Pinpoint the cell where the given text exists, returning its [X, Y] midpoint coordinate. 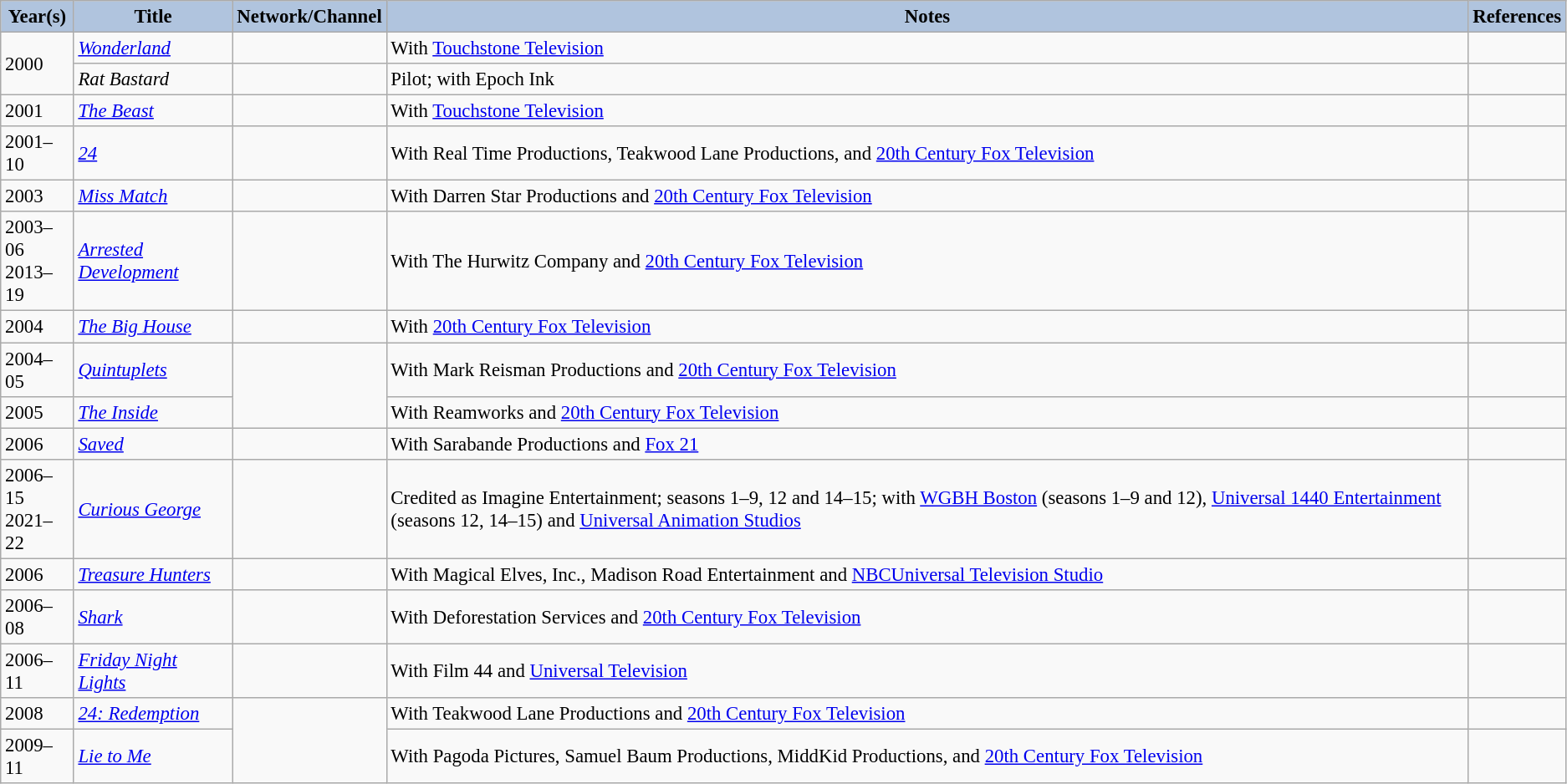
2001 [37, 111]
Treasure Hunters [153, 574]
The Beast [153, 111]
2006–11 [37, 670]
With Teakwood Lane Productions and 20th Century Fox Television [927, 714]
2003 [37, 196]
2001–10 [37, 154]
2009–11 [37, 756]
Arrested Development [153, 262]
The Inside [153, 412]
With Deforestation Services and 20th Century Fox Television [927, 617]
24 [153, 154]
With Sarabande Productions and Fox 21 [927, 444]
Saved [153, 444]
2004 [37, 327]
Curious George [153, 508]
With 20th Century Fox Television [927, 327]
References [1517, 17]
Shark [153, 617]
2006–152021–22 [37, 508]
With Reamworks and 20th Century Fox Television [927, 412]
2003–062013–19 [37, 262]
Pilot; with Epoch Ink [927, 79]
Friday Night Lights [153, 670]
2005 [37, 412]
With Pagoda Pictures, Samuel Baum Productions, MiddKid Productions, and 20th Century Fox Television [927, 756]
2004–05 [37, 369]
Quintuplets [153, 369]
2008 [37, 714]
With Mark Reisman Productions and 20th Century Fox Television [927, 369]
Miss Match [153, 196]
Year(s) [37, 17]
With Real Time Productions, Teakwood Lane Productions, and 20th Century Fox Television [927, 154]
With Film 44 and Universal Television [927, 670]
24: Redemption [153, 714]
2000 [37, 64]
Wonderland [153, 48]
With The Hurwitz Company and 20th Century Fox Television [927, 262]
Lie to Me [153, 756]
Network/Channel [309, 17]
Rat Bastard [153, 79]
The Big House [153, 327]
With Darren Star Productions and 20th Century Fox Television [927, 196]
Title [153, 17]
2006–08 [37, 617]
With Magical Elves, Inc., Madison Road Entertainment and NBCUniversal Television Studio [927, 574]
Notes [927, 17]
